Detect which cell encompasses the target text, then output its (x, y) center coordinate. 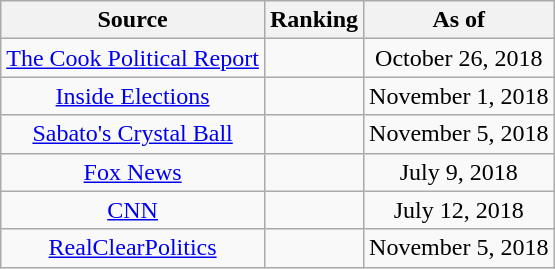
November 1, 2018 (459, 96)
Sabato's Crystal Ball (133, 134)
Inside Elections (133, 96)
July 9, 2018 (459, 172)
Source (133, 20)
As of (459, 20)
October 26, 2018 (459, 58)
Fox News (133, 172)
Ranking (314, 20)
The Cook Political Report (133, 58)
July 12, 2018 (459, 210)
RealClearPolitics (133, 248)
CNN (133, 210)
